Extract the (x, y) coordinate from the center of the cell holding the provided text.  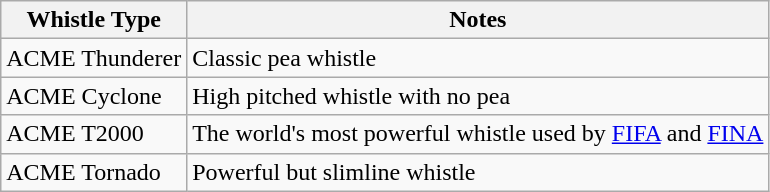
ACME Cyclone (94, 96)
High pitched whistle with no pea (478, 96)
Powerful but slimline whistle (478, 172)
The world's most powerful whistle used by FIFA and FINA (478, 134)
ACME Tornado (94, 172)
ACME Thunderer (94, 58)
Notes (478, 20)
Whistle Type (94, 20)
ACME T2000 (94, 134)
Classic pea whistle (478, 58)
